For the text-containing cell, return its midpoint in (x, y) coordinate format. 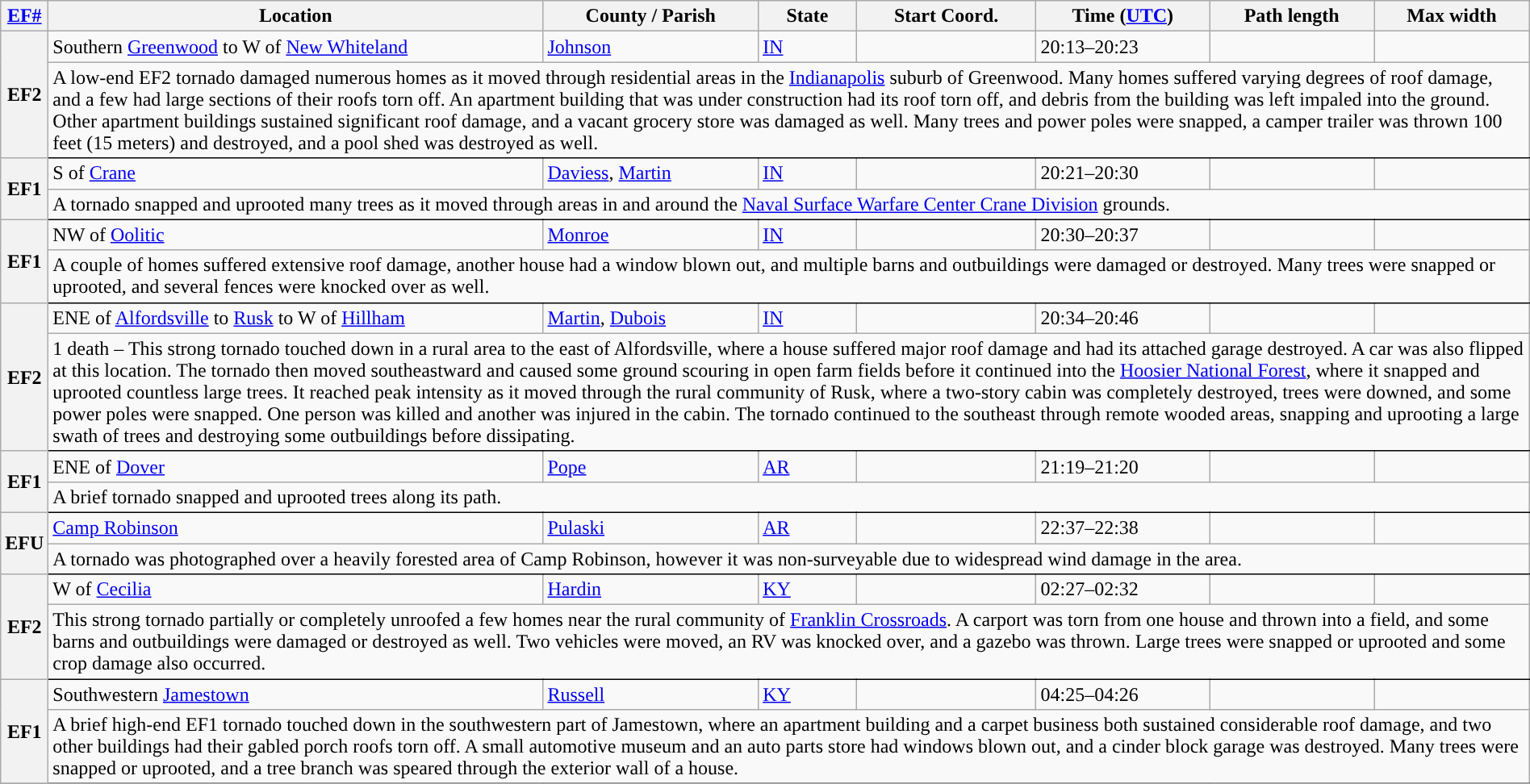
S of Crane (295, 173)
State (808, 16)
ENE of Dover (295, 466)
A tornado was photographed over a heavily forested area of Camp Robinson, however it was non-surveyable due to widespread wind damage in the area. (789, 559)
Max width (1452, 16)
County / Parish (650, 16)
W of Cecilia (295, 590)
20:13–20:23 (1123, 47)
NW of Oolitic (295, 235)
Pulaski (650, 528)
20:30–20:37 (1123, 235)
Johnson (650, 47)
Southwestern Jamestown (295, 694)
Time (UTC) (1123, 16)
Hardin (650, 590)
A tornado snapped and uprooted many trees as it moved through areas in and around the Naval Surface Warfare Center Crane Division grounds. (789, 204)
20:21–20:30 (1123, 173)
Pope (650, 466)
ENE of Alfordsville to Rusk to W of Hillham (295, 318)
Path length (1292, 16)
Location (295, 16)
Southern Greenwood to W of New Whiteland (295, 47)
22:37–22:38 (1123, 528)
21:19–21:20 (1123, 466)
Start Coord. (946, 16)
Russell (650, 694)
EFU (24, 543)
02:27–02:32 (1123, 590)
EF# (24, 16)
Martin, Dubois (650, 318)
04:25–04:26 (1123, 694)
A brief tornado snapped and uprooted trees along its path. (789, 497)
20:34–20:46 (1123, 318)
Daviess, Martin (650, 173)
Monroe (650, 235)
Camp Robinson (295, 528)
